Return (X, Y) of the center of cell containing provided text 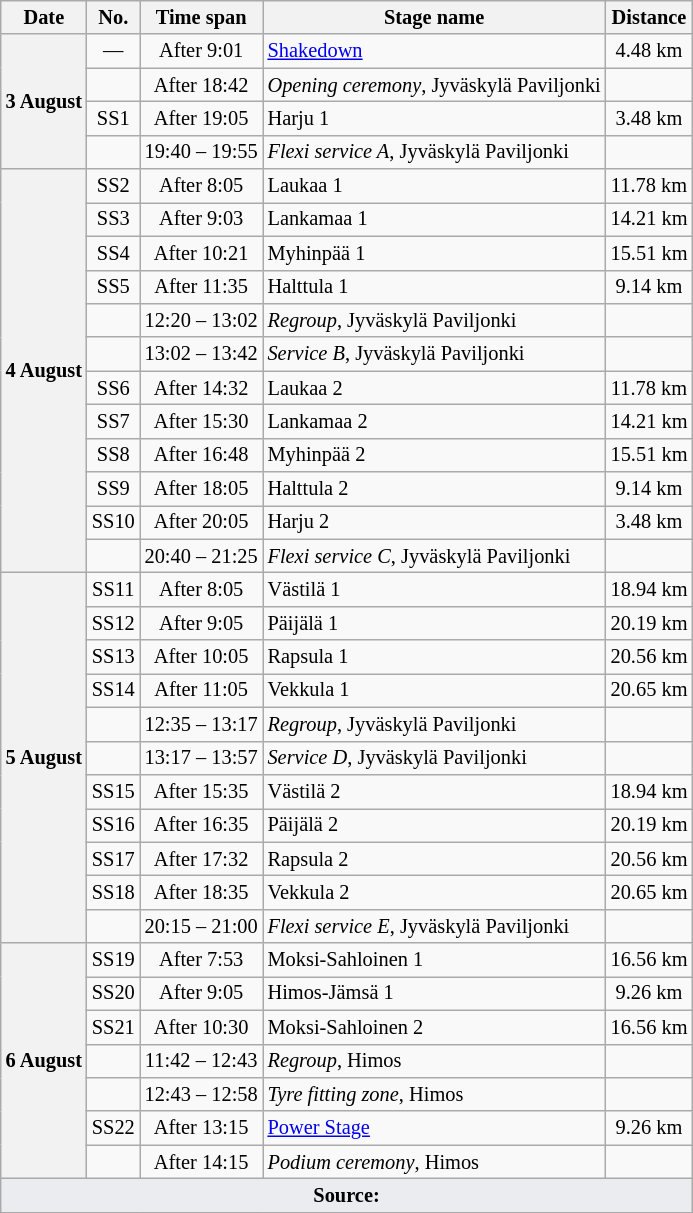
SS5 (114, 287)
After 7:53 (202, 960)
Shakedown (434, 51)
SS10 (114, 522)
Stage name (434, 17)
20:15 – 21:00 (202, 926)
SS9 (114, 489)
11:42 – 12:43 (202, 1061)
After 18:05 (202, 489)
Power Stage (434, 1128)
Västilä 2 (434, 791)
SS13 (114, 657)
19:40 – 19:55 (202, 152)
3 August (44, 102)
20:40 – 21:25 (202, 556)
Harju 2 (434, 522)
After 13:15 (202, 1128)
Podium ceremony, Himos (434, 1162)
Service D, Jyväskylä Paviljonki (434, 758)
After 15:35 (202, 791)
12:20 – 13:02 (202, 320)
Himos-Jämsä 1 (434, 993)
Vekkula 2 (434, 892)
SS11 (114, 589)
After 20:05 (202, 522)
Västilä 1 (434, 589)
4.48 km (650, 51)
13:17 – 13:57 (202, 758)
After 10:21 (202, 253)
SS1 (114, 118)
Opening ceremony, Jyväskylä Paviljonki (434, 85)
SS4 (114, 253)
Vekkula 1 (434, 690)
After 16:48 (202, 455)
No. (114, 17)
After 14:32 (202, 388)
Rapsula 1 (434, 657)
After 11:05 (202, 690)
Myhinpää 2 (434, 455)
Source: (347, 1195)
Lankamaa 1 (434, 219)
Lankamaa 2 (434, 421)
After 19:05 (202, 118)
SS7 (114, 421)
SS16 (114, 825)
After 10:05 (202, 657)
13:02 – 13:42 (202, 354)
Rapsula 2 (434, 859)
Moksi-Sahloinen 1 (434, 960)
Laukaa 2 (434, 388)
Päijälä 2 (434, 825)
After 11:35 (202, 287)
12:43 – 12:58 (202, 1094)
SS15 (114, 791)
6 August (44, 1061)
SS12 (114, 623)
After 18:35 (202, 892)
SS18 (114, 892)
After 9:03 (202, 219)
Flexi service E, Jyväskylä Paviljonki (434, 926)
Moksi-Sahloinen 2 (434, 1027)
Regroup, Himos (434, 1061)
Halttula 2 (434, 489)
Päijälä 1 (434, 623)
Flexi service C, Jyväskylä Paviljonki (434, 556)
Time span (202, 17)
After 18:42 (202, 85)
Service B, Jyväskylä Paviljonki (434, 354)
5 August (44, 757)
SS3 (114, 219)
Flexi service A, Jyväskylä Paviljonki (434, 152)
After 16:35 (202, 825)
SS6 (114, 388)
12:35 – 13:17 (202, 724)
SS21 (114, 1027)
After 15:30 (202, 421)
SS20 (114, 993)
Halttula 1 (434, 287)
SS14 (114, 690)
4 August (44, 371)
Myhinpää 1 (434, 253)
Tyre fitting zone, Himos (434, 1094)
Distance (650, 17)
Date (44, 17)
SS19 (114, 960)
SS2 (114, 186)
SS8 (114, 455)
After 9:01 (202, 51)
After 17:32 (202, 859)
After 14:15 (202, 1162)
Harju 1 (434, 118)
SS17 (114, 859)
After 10:30 (202, 1027)
— (114, 51)
SS22 (114, 1128)
Laukaa 1 (434, 186)
